Detect which cell encompasses the target text, then output its [x, y] center coordinate. 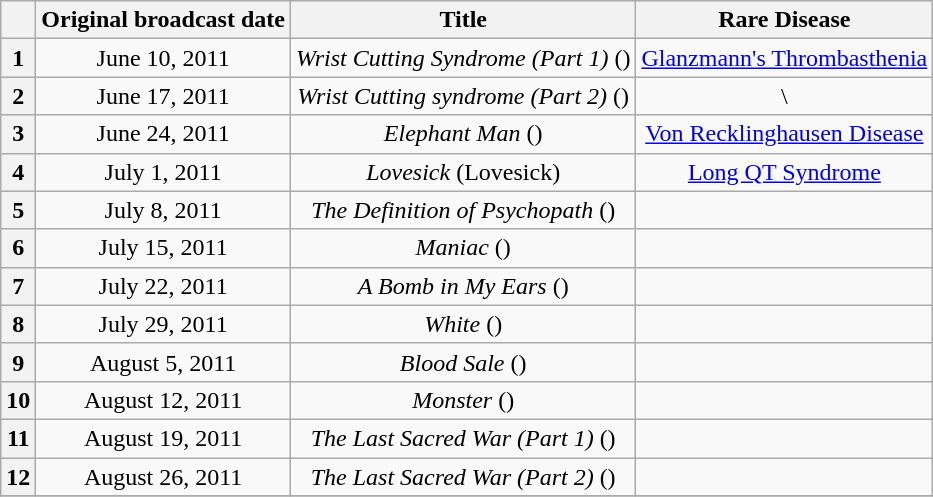
9 [18, 362]
Wrist Cutting syndrome (Part 2) () [462, 96]
Maniac () [462, 248]
Rare Disease [784, 20]
July 15, 2011 [164, 248]
The Last Sacred War (Part 2) () [462, 477]
Long QT Syndrome [784, 172]
July 29, 2011 [164, 324]
3 [18, 134]
The Definition of Psychopath () [462, 210]
June 24, 2011 [164, 134]
10 [18, 400]
June 10, 2011 [164, 58]
2 [18, 96]
Blood Sale () [462, 362]
August 26, 2011 [164, 477]
Title [462, 20]
Wrist Cutting Syndrome (Part 1) () [462, 58]
A Bomb in My Ears () [462, 286]
Glanzmann's Thrombasthenia [784, 58]
Elephant Man () [462, 134]
June 17, 2011 [164, 96]
11 [18, 438]
Von Recklinghausen Disease [784, 134]
August 5, 2011 [164, 362]
White () [462, 324]
Lovesick (Lovesick) [462, 172]
7 [18, 286]
August 12, 2011 [164, 400]
July 22, 2011 [164, 286]
July 1, 2011 [164, 172]
8 [18, 324]
6 [18, 248]
The Last Sacred War (Part 1) () [462, 438]
1 [18, 58]
4 [18, 172]
Monster () [462, 400]
July 8, 2011 [164, 210]
August 19, 2011 [164, 438]
Original broadcast date [164, 20]
\ [784, 96]
12 [18, 477]
5 [18, 210]
